Return the (X, Y) coordinate for the center point of the cell that contains the specified text.  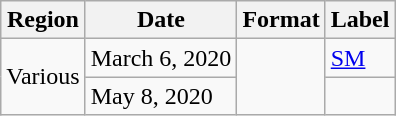
Date (161, 20)
SM (360, 58)
Region (43, 20)
March 6, 2020 (161, 58)
Various (43, 77)
May 8, 2020 (161, 96)
Format (281, 20)
Label (360, 20)
